Return (X, Y) of the center of cell containing provided text 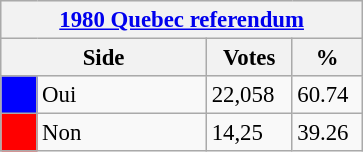
Non (122, 133)
1980 Quebec referendum (182, 20)
% (328, 58)
39.26 (328, 133)
14,25 (249, 133)
Oui (122, 95)
Side (104, 58)
60.74 (328, 95)
22,058 (249, 95)
Votes (249, 58)
